Pinpoint the cell where the given text exists, returning its [X, Y] midpoint coordinate. 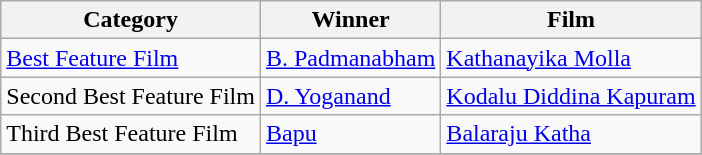
Film [571, 20]
Winner [350, 20]
Kodalu Diddina Kapuram [571, 96]
B. Padmanabham [350, 58]
Best Feature Film [131, 58]
Third Best Feature Film [131, 134]
Kathanayika Molla [571, 58]
D. Yoganand [350, 96]
Balaraju Katha [571, 134]
Category [131, 20]
Bapu [350, 134]
Second Best Feature Film [131, 96]
